Locate the cell with the specified text and output its [x, y] center coordinate. 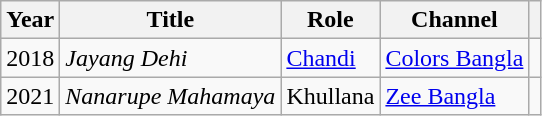
Jayang Dehi [170, 58]
Zee Bangla [454, 96]
Colors Bangla [454, 58]
Chandi [330, 58]
Khullana [330, 96]
Year [30, 20]
Channel [454, 20]
2021 [30, 96]
Role [330, 20]
Nanarupe Mahamaya [170, 96]
Title [170, 20]
2018 [30, 58]
